Search for the cell housing the specified text and yield its (x, y) center coordinate. 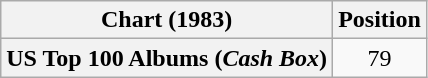
US Top 100 Albums (Cash Box) (167, 58)
Position (380, 20)
Chart (1983) (167, 20)
79 (380, 58)
